Search for the cell housing the specified text and yield its [X, Y] center coordinate. 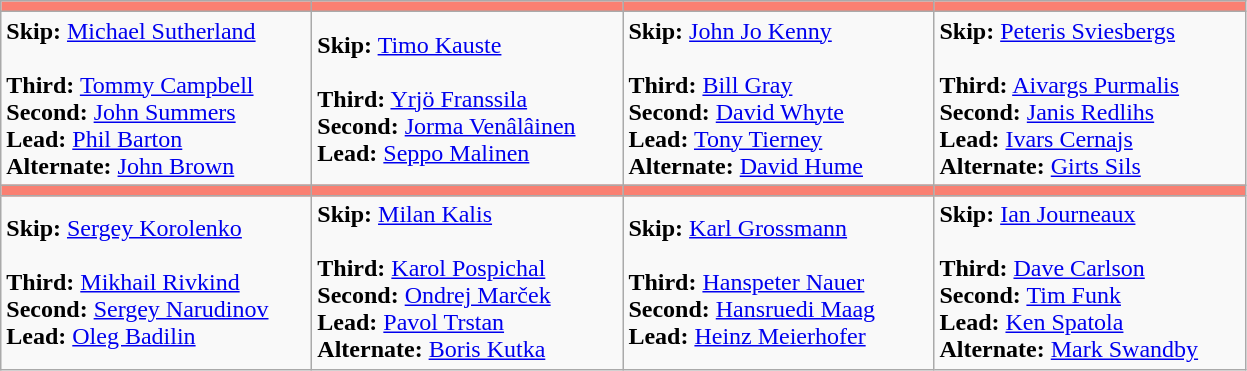
Skip: Sergey KorolenkoThird: Mikhail Rivkind Second: Sergey Narudinov Lead: Oleg Badilin [156, 282]
Skip: Timo KausteThird: Yrjö Franssila Second: Jorma Venâlâinen Lead: Seppo Malinen [468, 98]
Skip: John Jo KennyThird: Bill Gray Second: David Whyte Lead: Tony Tierney Alternate: David Hume [778, 98]
Skip: Karl GrossmannThird: Hanspeter Nauer Second: Hansruedi Maag Lead: Heinz Meierhofer [778, 282]
Skip: Milan KalisThird: Karol Pospichal Second: Ondrej Marček Lead: Pavol Trstan Alternate: Boris Kutka [468, 282]
Skip: Peteris SviesbergsThird: Aivargs Purmalis Second: Janis Redlihs Lead: Ivars Cernajs Alternate: Girts Sils [1090, 98]
Skip: Michael SutherlandThird: Tommy Campbell Second: John Summers Lead: Phil Barton Alternate: John Brown [156, 98]
Skip: Ian JourneauxThird: Dave Carlson Second: Tim Funk Lead: Ken Spatola Alternate: Mark Swandby [1090, 282]
